Determine the [X, Y] coordinate at the center of the cell enclosing the given text.  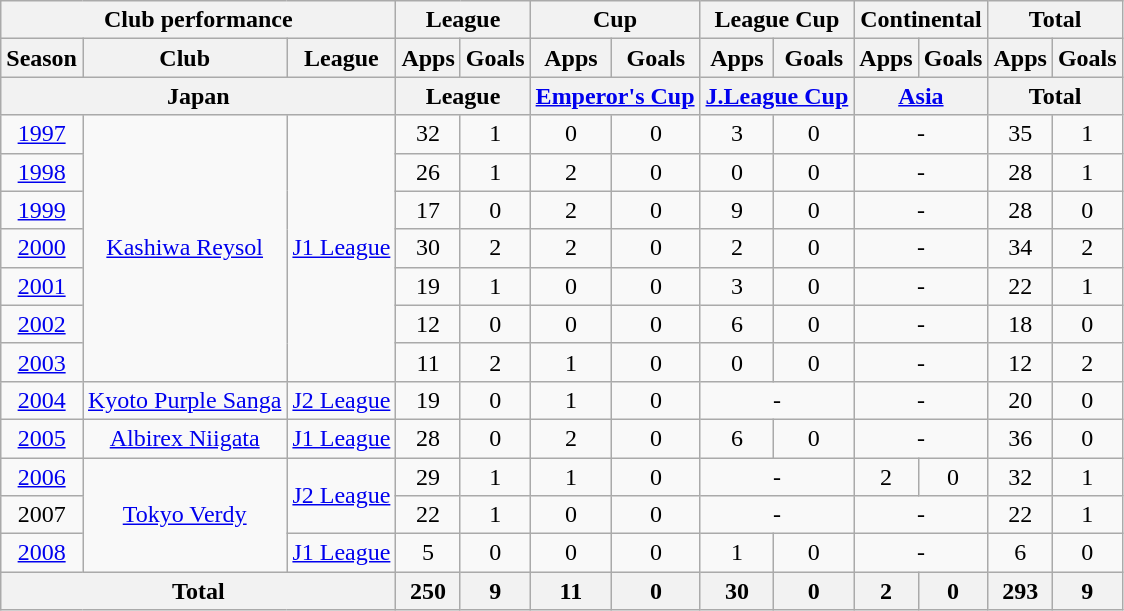
2007 [42, 515]
Tokyo Verdy [184, 515]
36 [1020, 438]
2002 [42, 324]
293 [1020, 591]
35 [1020, 134]
Continental [921, 20]
2001 [42, 286]
J.League Cup [777, 96]
34 [1020, 248]
Japan [198, 96]
1997 [42, 134]
29 [428, 477]
Club [184, 58]
2003 [42, 362]
Season [42, 58]
Kyoto Purple Sanga [184, 400]
Cup [615, 20]
2008 [42, 553]
Albirex Niigata [184, 438]
5 [428, 553]
17 [428, 210]
2000 [42, 248]
2005 [42, 438]
20 [1020, 400]
League Cup [777, 20]
26 [428, 172]
Club performance [198, 20]
Asia [921, 96]
1999 [42, 210]
Emperor's Cup [615, 96]
2004 [42, 400]
Kashiwa Reysol [184, 248]
250 [428, 591]
18 [1020, 324]
2006 [42, 477]
1998 [42, 172]
